Identify which cell holds the provided text, then report its [x, y] central coordinate. 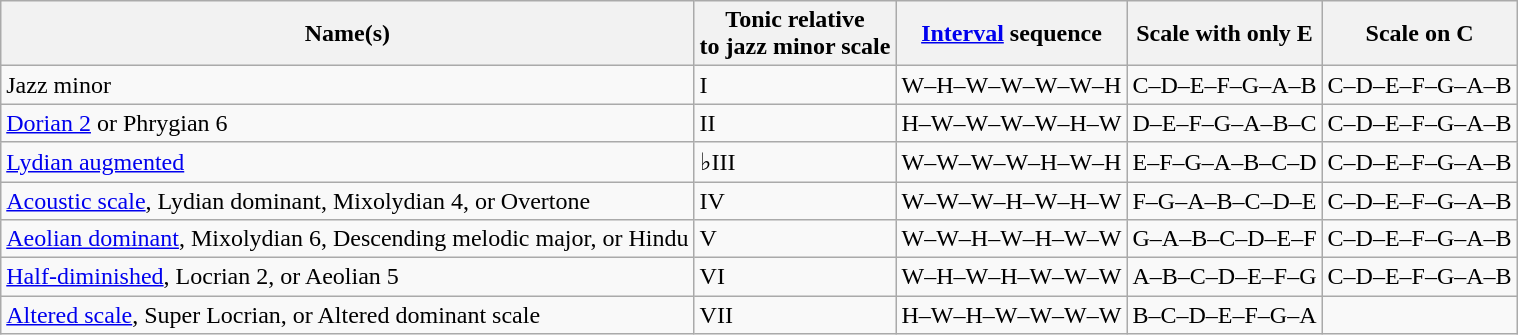
E–F–G–A–B–C–D [1224, 162]
Acoustic scale, Lydian dominant, Mixolydian 4, or Overtone [348, 201]
Half-diminished, Locrian 2, or Aeolian 5 [348, 277]
Tonic relativeto jazz minor scale [795, 34]
H–W–W–W–W–H–W [1012, 123]
A–B–C–D–E–F–G [1224, 277]
Aeolian dominant, Mixolydian 6, Descending melodic major, or Hindu [348, 239]
W–W–W–W–H–W–H [1012, 162]
W–H–W–W–W–W–H [1012, 85]
D–E–F–G–A–B–C [1224, 123]
Interval sequence [1012, 34]
Name(s) [348, 34]
Scale with only E [1224, 34]
Dorian 2 or Phrygian 6 [348, 123]
VII [795, 315]
G–A–B–C–D–E–F [1224, 239]
♭III [795, 162]
VI [795, 277]
F–G–A–B–C–D–E [1224, 201]
Jazz minor [348, 85]
W–W–W–H–W–H–W [1012, 201]
II [795, 123]
W–H–W–H–W–W–W [1012, 277]
W–W–H–W–H–W–W [1012, 239]
IV [795, 201]
B–C–D–E–F–G–A [1224, 315]
I [795, 85]
Altered scale, Super Locrian, or Altered dominant scale [348, 315]
Scale on C [1420, 34]
Lydian augmented [348, 162]
H–W–H–W–W–W–W [1012, 315]
V [795, 239]
